Locate the cell with the specified text and output its (X, Y) center coordinate. 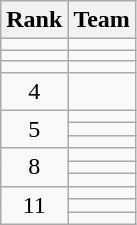
11 (34, 205)
4 (34, 91)
5 (34, 129)
Rank (34, 20)
8 (34, 167)
Team (102, 20)
